Scan for the cell matching the given text and deliver its [X, Y] coordinate at center. 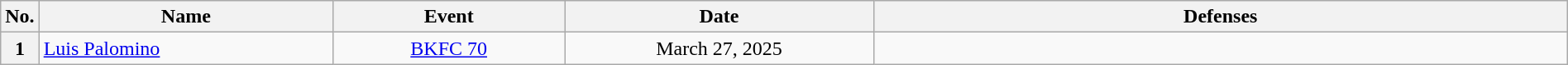
BKFC 70 [448, 48]
Date [719, 17]
Luis Palomino [185, 48]
March 27, 2025 [719, 48]
No. [20, 17]
Defenses [1221, 17]
Name [185, 17]
1 [20, 48]
Event [448, 17]
